Search for the cell housing the specified text and yield its (X, Y) center coordinate. 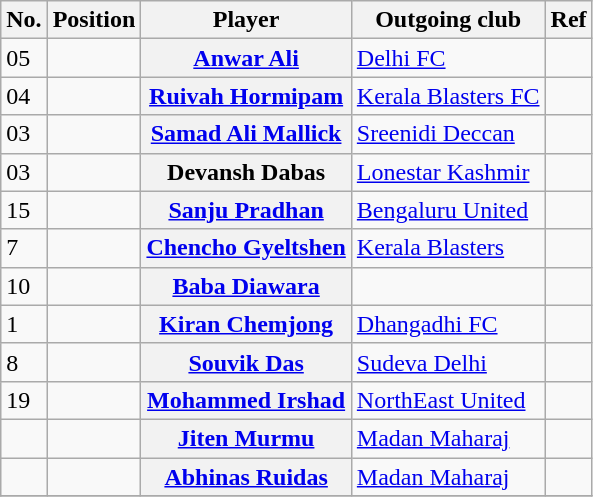
Sanju Pradhan (246, 210)
Samad Ali Mallick (246, 134)
Kerala Blasters FC (448, 96)
7 (24, 248)
Chencho Gyeltshen (246, 248)
15 (24, 210)
Baba Diawara (246, 286)
Jiten Murmu (246, 438)
Mohammed Irshad (246, 400)
Devansh Dabas (246, 172)
Dhangadhi FC (448, 324)
Abhinas Ruidas (246, 477)
Anwar Ali (246, 58)
Bengaluru United (448, 210)
Ref (568, 20)
Souvik Das (246, 362)
No. (24, 20)
05 (24, 58)
Outgoing club (448, 20)
Sreenidi Deccan (448, 134)
NorthEast United (448, 400)
8 (24, 362)
Ruivah Hormipam (246, 96)
10 (24, 286)
Delhi FC (448, 58)
Kerala Blasters (448, 248)
Player (246, 20)
Position (94, 20)
1 (24, 324)
04 (24, 96)
Sudeva Delhi (448, 362)
19 (24, 400)
Kiran Chemjong (246, 324)
Lonestar Kashmir (448, 172)
